Find where the given text appears and provide that cell's center as (x, y) coordinate. 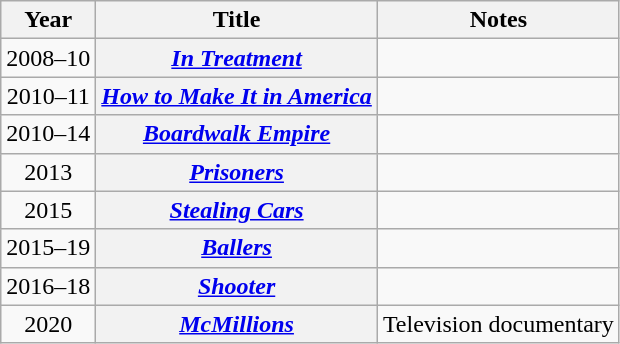
2015–19 (48, 248)
Ballers (237, 248)
Prisoners (237, 172)
Year (48, 20)
In Treatment (237, 58)
2010–11 (48, 96)
2016–18 (48, 286)
Stealing Cars (237, 210)
2008–10 (48, 58)
Television documentary (498, 324)
McMillions (237, 324)
2013 (48, 172)
Title (237, 20)
2015 (48, 210)
Boardwalk Empire (237, 134)
2010–14 (48, 134)
Shooter (237, 286)
How to Make It in America (237, 96)
2020 (48, 324)
Notes (498, 20)
